Return (X, Y) of the center of cell containing provided text 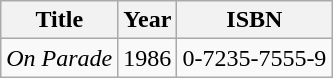
On Parade (60, 58)
Year (148, 20)
Title (60, 20)
1986 (148, 58)
ISBN (254, 20)
0-7235-7555-9 (254, 58)
